Determine the (X, Y) coordinate at the center of the cell enclosing the given text.  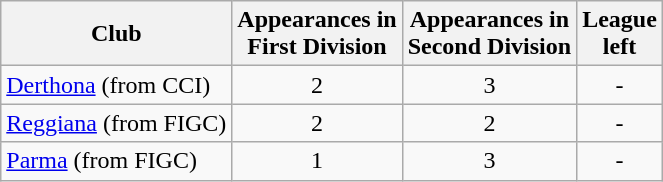
Leagueleft (620, 34)
Appearances inFirst Division (317, 34)
Appearances inSecond Division (489, 34)
Reggiana (from FIGC) (116, 123)
Derthona (from CCI) (116, 85)
1 (317, 161)
Parma (from FIGC) (116, 161)
Club (116, 34)
